Search for the cell housing the specified text and yield its [x, y] center coordinate. 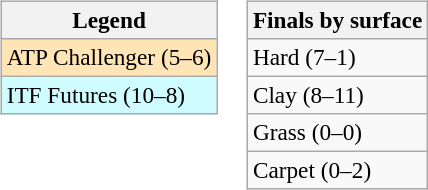
Clay (8–11) [337, 95]
Legend [108, 20]
Finals by surface [337, 20]
ITF Futures (10–8) [108, 95]
ATP Challenger (5–6) [108, 57]
Grass (0–0) [337, 133]
Hard (7–1) [337, 57]
Carpet (0–2) [337, 171]
